Detect which cell encompasses the target text, then output its (x, y) center coordinate. 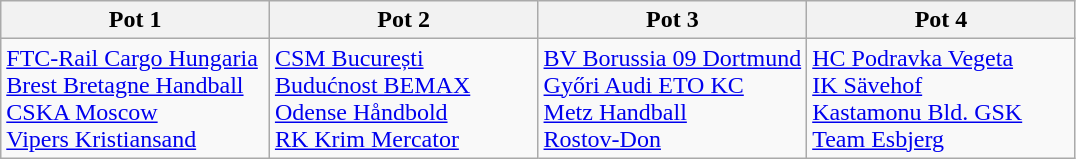
CSM București Budućnost BEMAX Odense Håndbold RK Krim Mercator (404, 98)
HC Podravka Vegeta IK Sävehof Kastamonu Bld. GSK Team Esbjerg (942, 98)
Pot 2 (404, 20)
BV Borussia 09 Dortmund Győri Audi ETO KC Metz Handball Rostov-Don (672, 98)
Pot 3 (672, 20)
FTC-Rail Cargo Hungaria Brest Bretagne Handball CSKA Moscow Vipers Kristiansand (136, 98)
Pot 1 (136, 20)
Pot 4 (942, 20)
